Search for the cell housing the specified text and yield its [x, y] center coordinate. 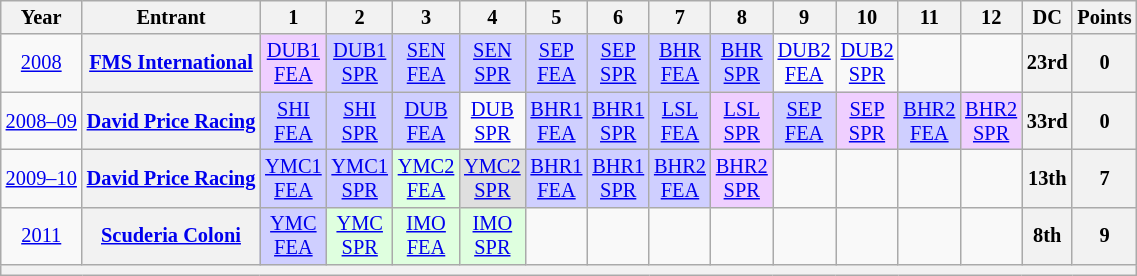
Entrant [171, 17]
DUB2FEA [804, 63]
LSLSPR [742, 121]
11 [929, 17]
YMCFEA [293, 236]
YMCSPR [360, 236]
DUB1SPR [360, 63]
8 [742, 17]
SENSPR [492, 63]
YMC2SPR [492, 178]
BHRFEA [680, 63]
DUBSPR [492, 121]
23rd [1047, 63]
SHISPR [360, 121]
SENFEA [426, 63]
2008 [42, 63]
33rd [1047, 121]
Year [42, 17]
10 [868, 17]
IMOSPR [492, 236]
2008–09 [42, 121]
Scuderia Coloni [171, 236]
2011 [42, 236]
FMS International [171, 63]
Points [1104, 17]
SHIFEA [293, 121]
DC [1047, 17]
6 [618, 17]
IMOFEA [426, 236]
3 [426, 17]
YMC2FEA [426, 178]
LSLFEA [680, 121]
12 [991, 17]
DUB2SPR [868, 63]
4 [492, 17]
13th [1047, 178]
8th [1047, 236]
YMC1FEA [293, 178]
YMC1SPR [360, 178]
DUB1FEA [293, 63]
2009–10 [42, 178]
DUBFEA [426, 121]
BHRSPR [742, 63]
5 [557, 17]
2 [360, 17]
1 [293, 17]
